Output the [x, y] coordinate of the center of the cell containing the given text.  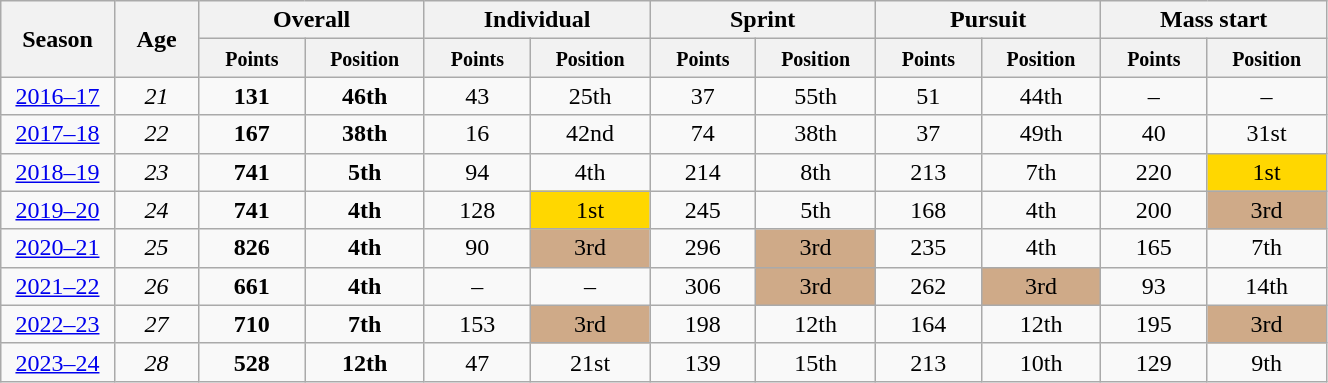
195 [1154, 324]
21st [590, 362]
2019–20 [58, 210]
25 [156, 248]
306 [703, 286]
164 [928, 324]
90 [477, 248]
49th [1041, 134]
27 [156, 324]
93 [1154, 286]
2022–23 [58, 324]
21 [156, 96]
528 [252, 362]
165 [1154, 248]
8th [816, 172]
2021–22 [58, 286]
43 [477, 96]
14th [1267, 286]
22 [156, 134]
129 [1154, 362]
710 [252, 324]
16 [477, 134]
Season [58, 39]
Pursuit [988, 20]
131 [252, 96]
10th [1041, 362]
23 [156, 172]
31st [1267, 134]
167 [252, 134]
42nd [590, 134]
55th [816, 96]
44th [1041, 96]
245 [703, 210]
200 [1154, 210]
46th [365, 96]
26 [156, 286]
2016–17 [58, 96]
661 [252, 286]
51 [928, 96]
47 [477, 362]
296 [703, 248]
9th [1267, 362]
2018–19 [58, 172]
2017–18 [58, 134]
214 [703, 172]
Age [156, 39]
262 [928, 286]
139 [703, 362]
40 [1154, 134]
Individual [536, 20]
220 [1154, 172]
28 [156, 362]
2023–24 [58, 362]
74 [703, 134]
25th [590, 96]
94 [477, 172]
198 [703, 324]
826 [252, 248]
153 [477, 324]
235 [928, 248]
Mass start [1214, 20]
Sprint [762, 20]
Overall [312, 20]
24 [156, 210]
2020–21 [58, 248]
128 [477, 210]
15th [816, 362]
168 [928, 210]
